From the cell containing the given text, extract its center point as [x, y] coordinate. 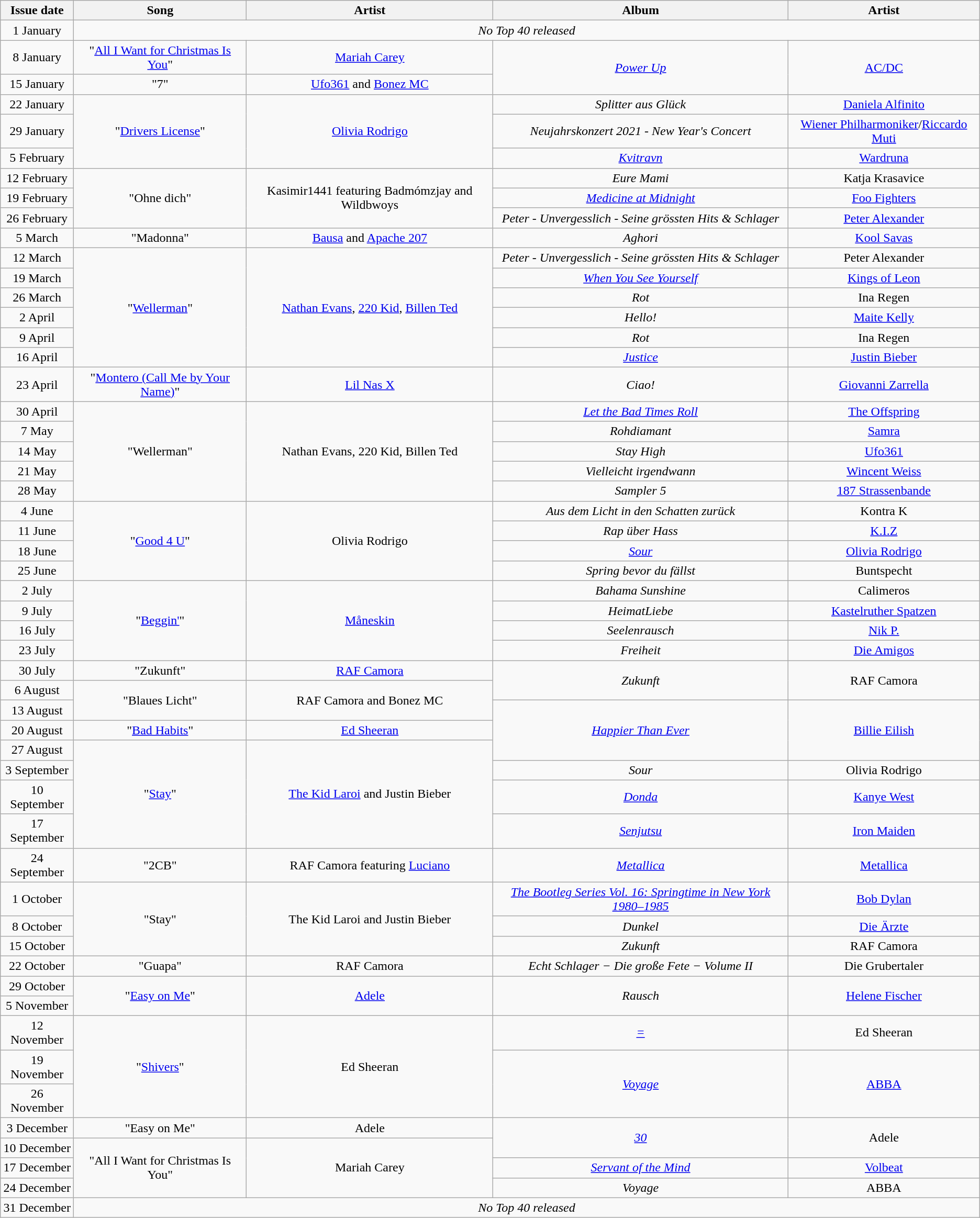
17 December [37, 1168]
Ufo361 and Bonez MC [370, 84]
7 May [37, 431]
12 November [37, 1033]
Bob Dylan [884, 899]
Daniela Alfinito [884, 104]
Rausch [641, 996]
Ciao! [641, 384]
4 June [37, 511]
Volbeat [884, 1168]
Maite Kelly [884, 318]
= [641, 1033]
"Guapa" [160, 966]
20 August [37, 730]
The Bootleg Series Vol. 16: Springtime in New York 1980–1985 [641, 899]
Song [160, 10]
"2CB" [160, 865]
15 October [37, 946]
"Madonna" [160, 238]
Stay High [641, 451]
Kastelruther Spatzen [884, 611]
12 February [37, 178]
1 October [37, 899]
Rap über Hass [641, 531]
26 February [37, 218]
16 July [37, 631]
AC/DC [884, 67]
Happier Than Ever [641, 730]
16 April [37, 357]
Eure Mami [641, 178]
25 June [37, 571]
Måneskin [370, 620]
Aus dem Licht in den Schatten zurück [641, 511]
24 December [37, 1188]
18 June [37, 551]
"Zukunft" [160, 671]
6 August [37, 690]
8 January [37, 58]
5 February [37, 158]
Issue date [37, 10]
31 December [37, 1208]
26 March [37, 298]
Giovanni Zarrella [884, 384]
30 [641, 1138]
Vielleicht irgendwann [641, 471]
Medicine at Midnight [641, 198]
29 January [37, 131]
29 October [37, 986]
Wincent Weiss [884, 471]
17 September [37, 831]
Die Amigos [884, 651]
22 October [37, 966]
Samra [884, 431]
"Montero (Call Me by Your Name)" [160, 384]
Kings of Leon [884, 278]
Donda [641, 797]
Let the Bad Times Roll [641, 411]
13 August [37, 710]
30 July [37, 671]
Bahama Sunshine [641, 590]
Kanye West [884, 797]
Lil Nas X [370, 384]
5 November [37, 1006]
2 July [37, 590]
5 March [37, 238]
3 September [37, 770]
2 April [37, 318]
Echt Schlager − Die große Fete − Volume II [641, 966]
Servant of the Mind [641, 1168]
19 February [37, 198]
Billie Eilish [884, 730]
Spring bevor du fällst [641, 571]
Ufo361 [884, 451]
Kool Savas [884, 238]
28 May [37, 491]
8 October [37, 926]
RAF Camora featuring Luciano [370, 865]
14 May [37, 451]
Die Ärzte [884, 926]
9 April [37, 338]
Senjutsu [641, 831]
"Beggin'" [160, 620]
Rohdiamant [641, 431]
23 July [37, 651]
23 April [37, 384]
Justice [641, 357]
10 December [37, 1148]
Neujahrskonzert 2021 - New Year's Concert [641, 131]
Wiener Philharmoniker/Riccardo Muti [884, 131]
"Drivers License" [160, 131]
K.I.Z [884, 531]
Nik P. [884, 631]
12 March [37, 258]
10 September [37, 797]
Sampler 5 [641, 491]
Kasimir1441 featuring Badmómzjay and Wildbwoys [370, 198]
15 January [37, 84]
Album [641, 10]
Aghori [641, 238]
Power Up [641, 67]
3 December [37, 1128]
21 May [37, 471]
22 January [37, 104]
"Shivers" [160, 1067]
19 November [37, 1067]
30 April [37, 411]
Die Grubertaler [884, 966]
Kvitravn [641, 158]
Calimeros [884, 590]
Splitter aus Glück [641, 104]
9 July [37, 611]
The Offspring [884, 411]
Iron Maiden [884, 831]
Justin Bieber [884, 357]
19 March [37, 278]
Bausa and Apache 207 [370, 238]
Wardruna [884, 158]
Buntspecht [884, 571]
"Good 4 U" [160, 541]
1 January [37, 30]
11 June [37, 531]
When You See Yourself [641, 278]
RAF Camora and Bonez MC [370, 700]
Seelenrausch [641, 631]
HeimatLiebe [641, 611]
27 August [37, 750]
26 November [37, 1101]
Dunkel [641, 926]
"Blaues Licht" [160, 700]
24 September [37, 865]
Hello! [641, 318]
"7" [160, 84]
"Bad Habits" [160, 730]
Katja Krasavice [884, 178]
Freiheit [641, 651]
187 Strassenbande [884, 491]
Foo Fighters [884, 198]
"Ohne dich" [160, 198]
Helene Fischer [884, 996]
Kontra K [884, 511]
